Identify which cell holds the provided text, then report its [X, Y] central coordinate. 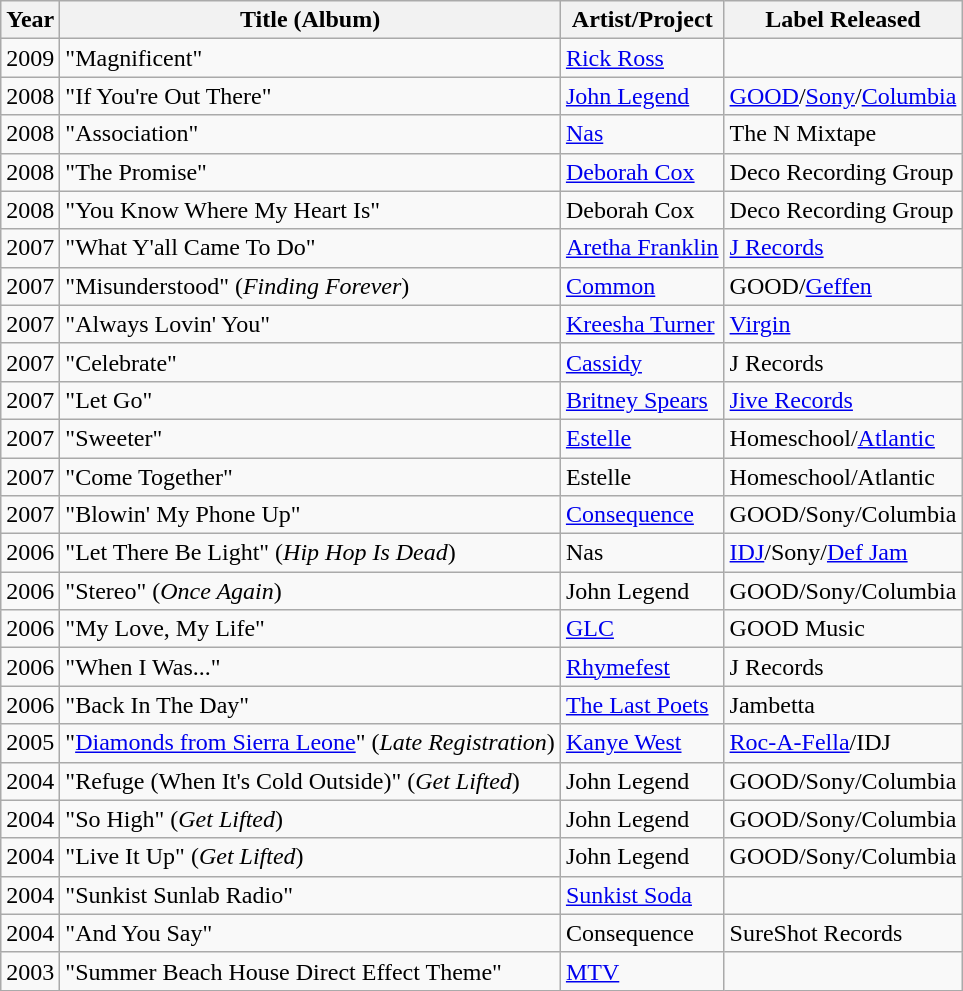
Virgin [843, 324]
Aretha Franklin [642, 248]
Rhymefest [642, 667]
GOOD/Geffen [843, 286]
"You Know Where My Heart Is" [310, 210]
Kreesha Turner [642, 324]
"Summer Beach House Direct Effect Theme" [310, 971]
Sunkist Soda [642, 895]
"Celebrate" [310, 362]
2005 [30, 743]
"My Love, My Life" [310, 629]
GLC [642, 629]
Cassidy [642, 362]
"Diamonds from Sierra Leone" (Late Registration) [310, 743]
"Magnificent" [310, 58]
Title (Album) [310, 20]
"If You're Out There" [310, 96]
"Sweeter" [310, 438]
GOOD Music [843, 629]
Rick Ross [642, 58]
Jive Records [843, 400]
Label Released [843, 20]
"What Y'all Came To Do" [310, 248]
"Let There Be Light" (Hip Hop Is Dead) [310, 553]
Roc-A-Fella/IDJ [843, 743]
2009 [30, 58]
Artist/Project [642, 20]
IDJ/Sony/Def Jam [843, 553]
"Live It Up" (Get Lifted) [310, 857]
"Sunkist Sunlab Radio" [310, 895]
SureShot Records [843, 933]
"Back In The Day" [310, 705]
2003 [30, 971]
"Blowin' My Phone Up" [310, 515]
Common [642, 286]
Kanye West [642, 743]
The N Mixtape [843, 134]
"The Promise" [310, 172]
Britney Spears [642, 400]
"Let Go" [310, 400]
"Always Lovin' You" [310, 324]
"Come Together" [310, 477]
"So High" (Get Lifted) [310, 819]
"Misunderstood" (Finding Forever) [310, 286]
"Stereo" (Once Again) [310, 591]
Jambetta [843, 705]
"Refuge (When It's Cold Outside)" (Get Lifted) [310, 781]
MTV [642, 971]
The Last Poets [642, 705]
"And You Say" [310, 933]
"When I Was..." [310, 667]
"Association" [310, 134]
Year [30, 20]
